Pinpoint the cell where the given text exists, returning its [X, Y] midpoint coordinate. 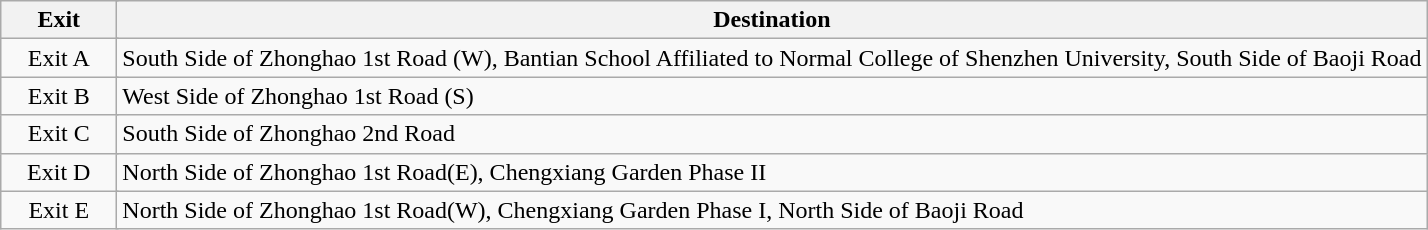
Exit [59, 20]
South Side of Zhonghao 1st Road (W), Bantian School Affiliated to Normal College of Shenzhen University, South Side of Baoji Road [772, 58]
Destination [772, 20]
North Side of Zhonghao 1st Road(E), Chengxiang Garden Phase II [772, 172]
West Side of Zhonghao 1st Road (S) [772, 96]
Exit C [59, 134]
South Side of Zhonghao 2nd Road [772, 134]
Exit E [59, 210]
Exit B [59, 96]
Exit A [59, 58]
North Side of Zhonghao 1st Road(W), Chengxiang Garden Phase I, North Side of Baoji Road [772, 210]
Exit D [59, 172]
